Pinpoint the cell where the given text exists, returning its [x, y] midpoint coordinate. 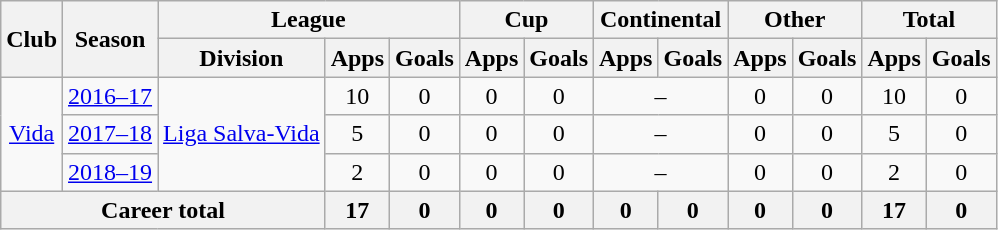
2018–19 [110, 172]
Season [110, 39]
League [309, 20]
Continental [661, 20]
Division [242, 58]
Total [929, 20]
Vida [32, 134]
Club [32, 39]
Liga Salva-Vida [242, 134]
2016–17 [110, 96]
Other [795, 20]
Career total [163, 210]
Cup [526, 20]
2017–18 [110, 134]
